Find where the given text appears and provide that cell's center as [x, y] coordinate. 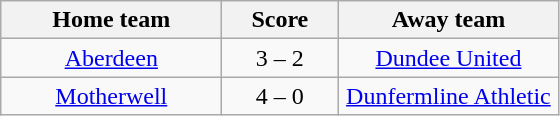
Dunfermline Athletic [448, 96]
3 – 2 [280, 58]
Motherwell [112, 96]
Dundee United [448, 58]
Home team [112, 20]
Away team [448, 20]
4 – 0 [280, 96]
Aberdeen [112, 58]
Score [280, 20]
